Output the [X, Y] coordinate of the center of the cell containing the given text.  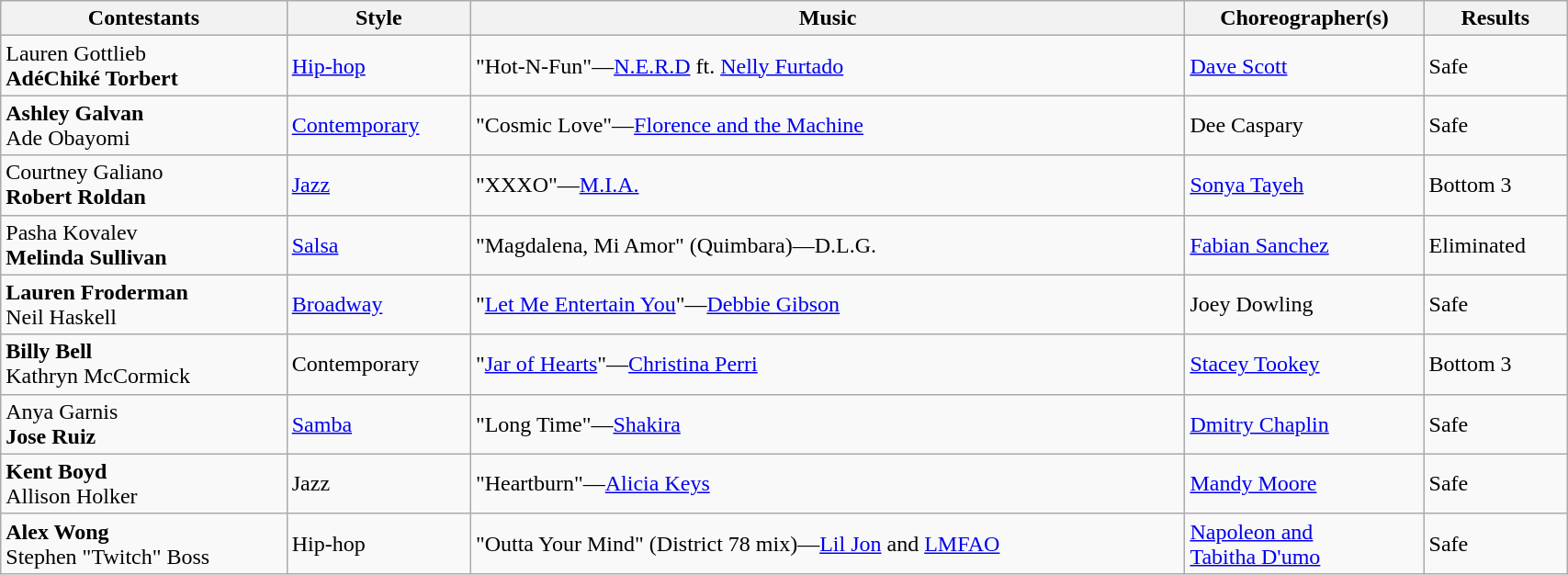
Fabian Sanchez [1304, 244]
Billy BellKathryn McCormick [143, 364]
Eliminated [1495, 244]
Kent BoydAllison Holker [143, 483]
Contestants [143, 18]
Salsa [378, 244]
"Jar of Hearts"—Christina Perri [828, 364]
Style [378, 18]
Anya GarnisJose Ruiz [143, 424]
Dave Scott [1304, 66]
Results [1495, 18]
Choreographer(s) [1304, 18]
"Cosmic Love"—Florence and the Machine [828, 125]
Samba [378, 424]
"Hot-N-Fun"—N.E.R.D ft. Nelly Furtado [828, 66]
Lauren GottliebAdéChiké Torbert [143, 66]
Lauren FrodermanNeil Haskell [143, 305]
"Long Time"—Shakira [828, 424]
Dmitry Chaplin [1304, 424]
Dee Caspary [1304, 125]
Pasha KovalevMelinda Sullivan [143, 244]
Ashley GalvanAde Obayomi [143, 125]
Napoleon andTabitha D'umo [1304, 544]
Sonya Tayeh [1304, 186]
"Magdalena, Mi Amor" (Quimbara)—D.L.G. [828, 244]
Courtney GalianoRobert Roldan [143, 186]
Stacey Tookey [1304, 364]
"Heartburn"—Alicia Keys [828, 483]
"XXXO"—M.I.A. [828, 186]
Broadway [378, 305]
Alex WongStephen "Twitch" Boss [143, 544]
Mandy Moore [1304, 483]
"Outta Your Mind" (District 78 mix)—Lil Jon and LMFAO [828, 544]
Music [828, 18]
"Let Me Entertain You"—Debbie Gibson [828, 305]
Joey Dowling [1304, 305]
